Return the (x, y) coordinate for the center point of the cell that contains the specified text.  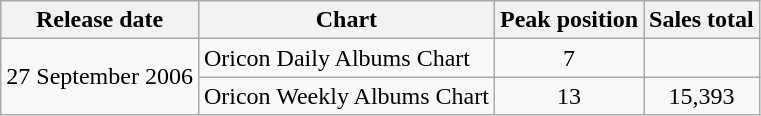
Oricon Daily Albums Chart (346, 58)
Peak position (568, 20)
Release date (100, 20)
15,393 (702, 96)
27 September 2006 (100, 77)
Chart (346, 20)
7 (568, 58)
Sales total (702, 20)
Oricon Weekly Albums Chart (346, 96)
13 (568, 96)
